Find where the given text appears and provide that cell's center as (x, y) coordinate. 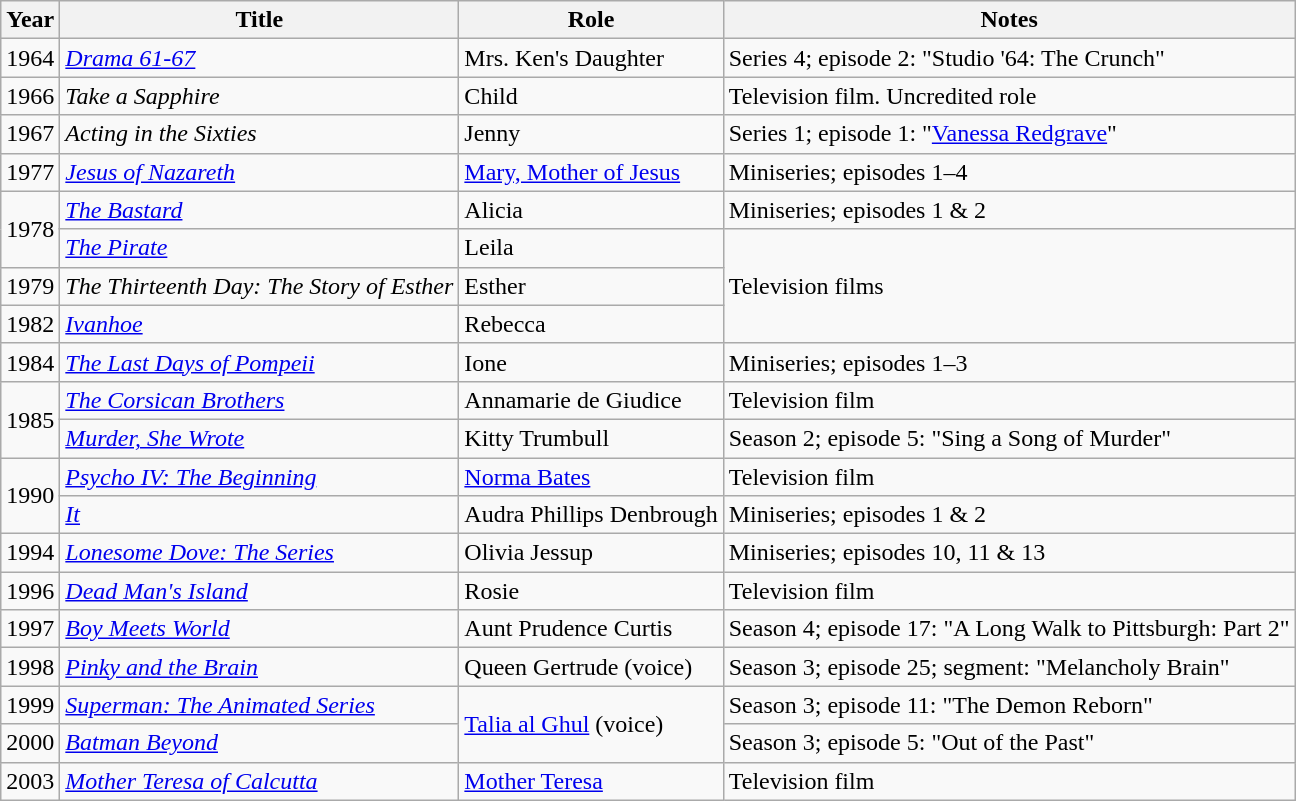
Season 2; episode 5: "Sing a Song of Murder" (1009, 438)
Ione (591, 362)
Television film. Uncredited role (1009, 96)
Batman Beyond (260, 743)
Miniseries; episodes 10, 11 & 13 (1009, 553)
Title (260, 20)
Take a Sapphire (260, 96)
Leila (591, 248)
Dead Man's Island (260, 591)
2003 (30, 781)
Superman: The Animated Series (260, 705)
Rebecca (591, 324)
Mother Teresa of Calcutta (260, 781)
The Pirate (260, 248)
1977 (30, 172)
1985 (30, 419)
Psycho IV: The Beginning (260, 477)
The Thirteenth Day: The Story of Esther (260, 286)
Drama 61-67 (260, 58)
Season 3; episode 25; segment: "Melancholy Brain" (1009, 667)
Series 4; episode 2: "Studio '64: The Crunch" (1009, 58)
Ivanhoe (260, 324)
Talia al Ghul (voice) (591, 724)
Jesus of Nazareth (260, 172)
Series 1; episode 1: "Vanessa Redgrave" (1009, 134)
Aunt Prudence Curtis (591, 629)
Pinky and the Brain (260, 667)
Boy Meets World (260, 629)
Esther (591, 286)
Alicia (591, 210)
Season 3; episode 11: "The Demon Reborn" (1009, 705)
Season 3; episode 5: "Out of the Past" (1009, 743)
1999 (30, 705)
1982 (30, 324)
1979 (30, 286)
Mother Teresa (591, 781)
Year (30, 20)
Jenny (591, 134)
1990 (30, 496)
1967 (30, 134)
The Last Days of Pompeii (260, 362)
Rosie (591, 591)
The Bastard (260, 210)
Season 4; episode 17: "A Long Walk to Pittsburgh: Part 2" (1009, 629)
Miniseries; episodes 1–3 (1009, 362)
Norma Bates (591, 477)
Television films (1009, 286)
Kitty Trumbull (591, 438)
Acting in the Sixties (260, 134)
Role (591, 20)
Notes (1009, 20)
1996 (30, 591)
Annamarie de Giudice (591, 400)
Child (591, 96)
1964 (30, 58)
1978 (30, 229)
It (260, 515)
Lonesome Dove: The Series (260, 553)
Miniseries; episodes 1–4 (1009, 172)
1984 (30, 362)
1994 (30, 553)
Queen Gertrude (voice) (591, 667)
Audra Phillips Denbrough (591, 515)
Olivia Jessup (591, 553)
Mary, Mother of Jesus (591, 172)
Murder, She Wrote (260, 438)
1966 (30, 96)
Mrs. Ken's Daughter (591, 58)
The Corsican Brothers (260, 400)
1998 (30, 667)
1997 (30, 629)
2000 (30, 743)
